From the cell containing the given text, extract its center point as (X, Y) coordinate. 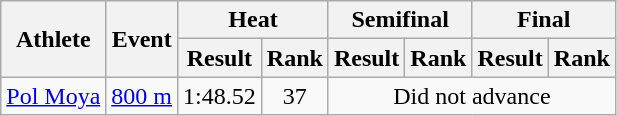
1:48.52 (220, 96)
800 m (142, 96)
Athlete (54, 39)
Event (142, 39)
Pol Moya (54, 96)
Final (544, 20)
37 (294, 96)
Semifinal (400, 20)
Heat (254, 20)
Did not advance (472, 96)
